Locate the cell with the specified text and output its [X, Y] center coordinate. 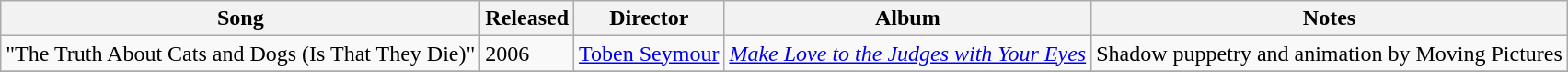
Toben Seymour [650, 54]
Song [241, 18]
Shadow puppetry and animation by Moving Pictures [1330, 54]
Make Love to the Judges with Your Eyes [907, 54]
Released [527, 18]
2006 [527, 54]
Notes [1330, 18]
Director [650, 18]
"The Truth About Cats and Dogs (Is That They Die)" [241, 54]
Album [907, 18]
